Search for the cell housing the specified text and yield its [x, y] center coordinate. 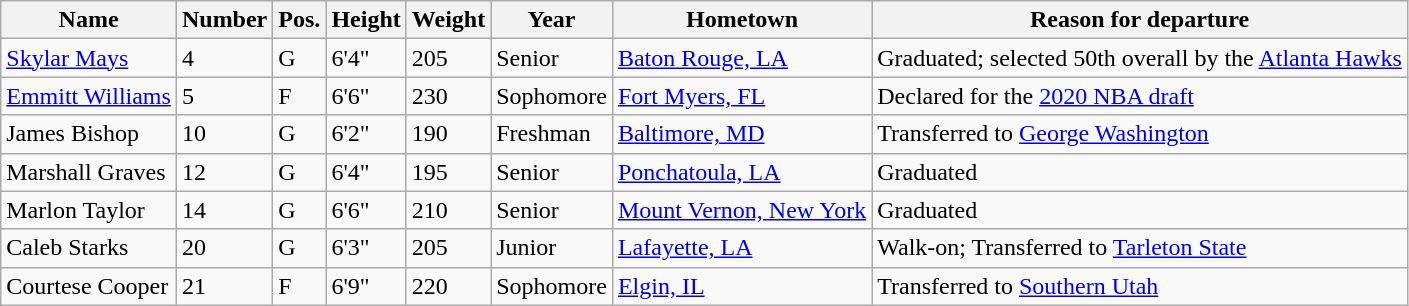
20 [224, 248]
Skylar Mays [89, 58]
James Bishop [89, 134]
Baltimore, MD [742, 134]
10 [224, 134]
Mount Vernon, New York [742, 210]
190 [448, 134]
6'2" [366, 134]
230 [448, 96]
Junior [552, 248]
Courtese Cooper [89, 286]
210 [448, 210]
14 [224, 210]
220 [448, 286]
Emmitt Williams [89, 96]
Weight [448, 20]
4 [224, 58]
Reason for departure [1140, 20]
Marshall Graves [89, 172]
Declared for the 2020 NBA draft [1140, 96]
6'9" [366, 286]
Caleb Starks [89, 248]
Graduated; selected 50th overall by the Atlanta Hawks [1140, 58]
Freshman [552, 134]
12 [224, 172]
5 [224, 96]
Marlon Taylor [89, 210]
Pos. [300, 20]
Hometown [742, 20]
195 [448, 172]
6'3" [366, 248]
Elgin, IL [742, 286]
Walk-on; Transferred to Tarleton State [1140, 248]
Name [89, 20]
Transferred to Southern Utah [1140, 286]
Transferred to George Washington [1140, 134]
Height [366, 20]
Number [224, 20]
Baton Rouge, LA [742, 58]
Fort Myers, FL [742, 96]
21 [224, 286]
Lafayette, LA [742, 248]
Ponchatoula, LA [742, 172]
Year [552, 20]
